Detect which cell encompasses the target text, then output its (X, Y) center coordinate. 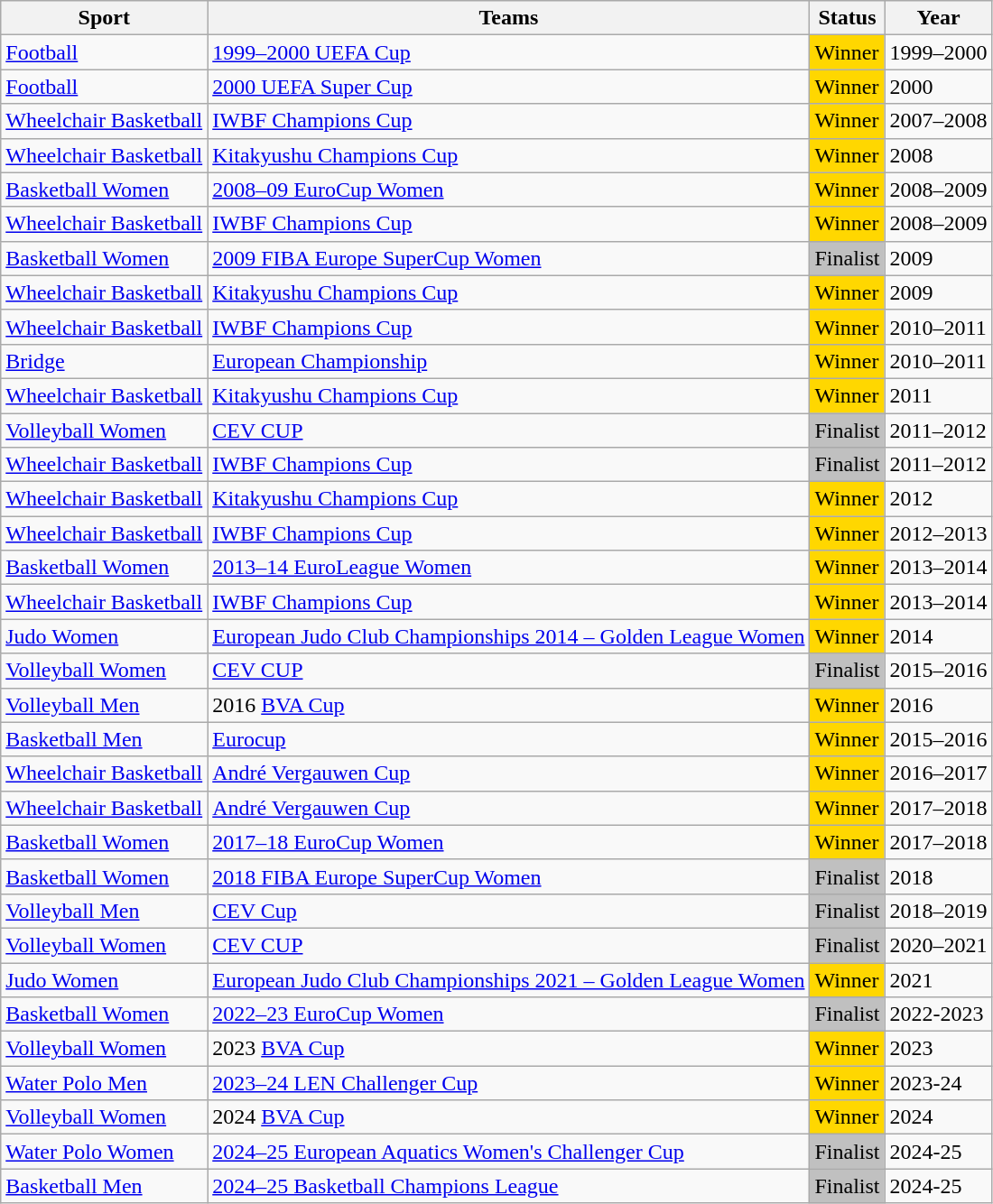
Year (939, 18)
2021 (939, 979)
2000 UEFA Super Cup (509, 87)
2024–25 Basketball Champions League (509, 1186)
2016–2017 (939, 773)
1999–2000 UEFA Cup (509, 52)
European Championship (509, 361)
2023 (939, 1049)
European Judo Club Championships 2021 – Golden League Women (509, 979)
Status (847, 18)
2023–24 LEN Challenger Cup (509, 1083)
2013–14 EuroLeague Women (509, 568)
2012 (939, 499)
Eurocup (509, 739)
2016 BVA Cup (509, 705)
2017–18 EuroCup Women (509, 842)
2024 BVA Cup (509, 1117)
2024–25 European Aquatics Women's Challenger Cup (509, 1152)
2024 (939, 1117)
2022-2023 (939, 1014)
Water Polo Men (105, 1083)
2011 (939, 395)
Bridge (105, 361)
2009 FIBA Europe SuperCup Women (509, 258)
2022–23 EuroCup Women (509, 1014)
European Judo Club Championships 2014 – Golden League Women (509, 636)
1999–2000 (939, 52)
2007–2008 (939, 121)
2018–2019 (939, 911)
2014 (939, 636)
2018 FIBA Europe SuperCup Women (509, 876)
Sport (105, 18)
2023 BVA Cup (509, 1049)
CEV Cup (509, 911)
Water Polo Women (105, 1152)
2023-24 (939, 1083)
2008–09 EuroCup Women (509, 190)
Teams (509, 18)
2000 (939, 87)
2008 (939, 155)
2016 (939, 705)
2018 (939, 876)
2020–2021 (939, 945)
2012–2013 (939, 533)
